Extract the [X, Y] coordinate from the center of the cell holding the provided text.  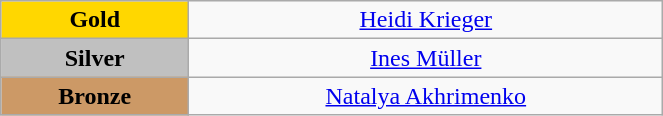
Silver [95, 58]
Bronze [95, 96]
Ines Müller [426, 58]
Natalya Akhrimenko [426, 96]
Gold [95, 20]
Heidi Krieger [426, 20]
